Determine the [X, Y] coordinate at the center of the cell enclosing the given text.  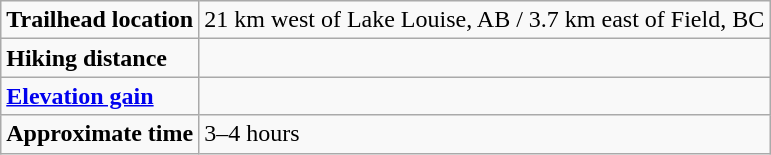
Elevation gain [100, 96]
Approximate time [100, 134]
3–4 hours [484, 134]
Trailhead location [100, 20]
21 km west of Lake Louise, AB / 3.7 km east of Field, BC [484, 20]
Hiking distance [100, 58]
